From the cell containing the given text, extract its center point as (X, Y) coordinate. 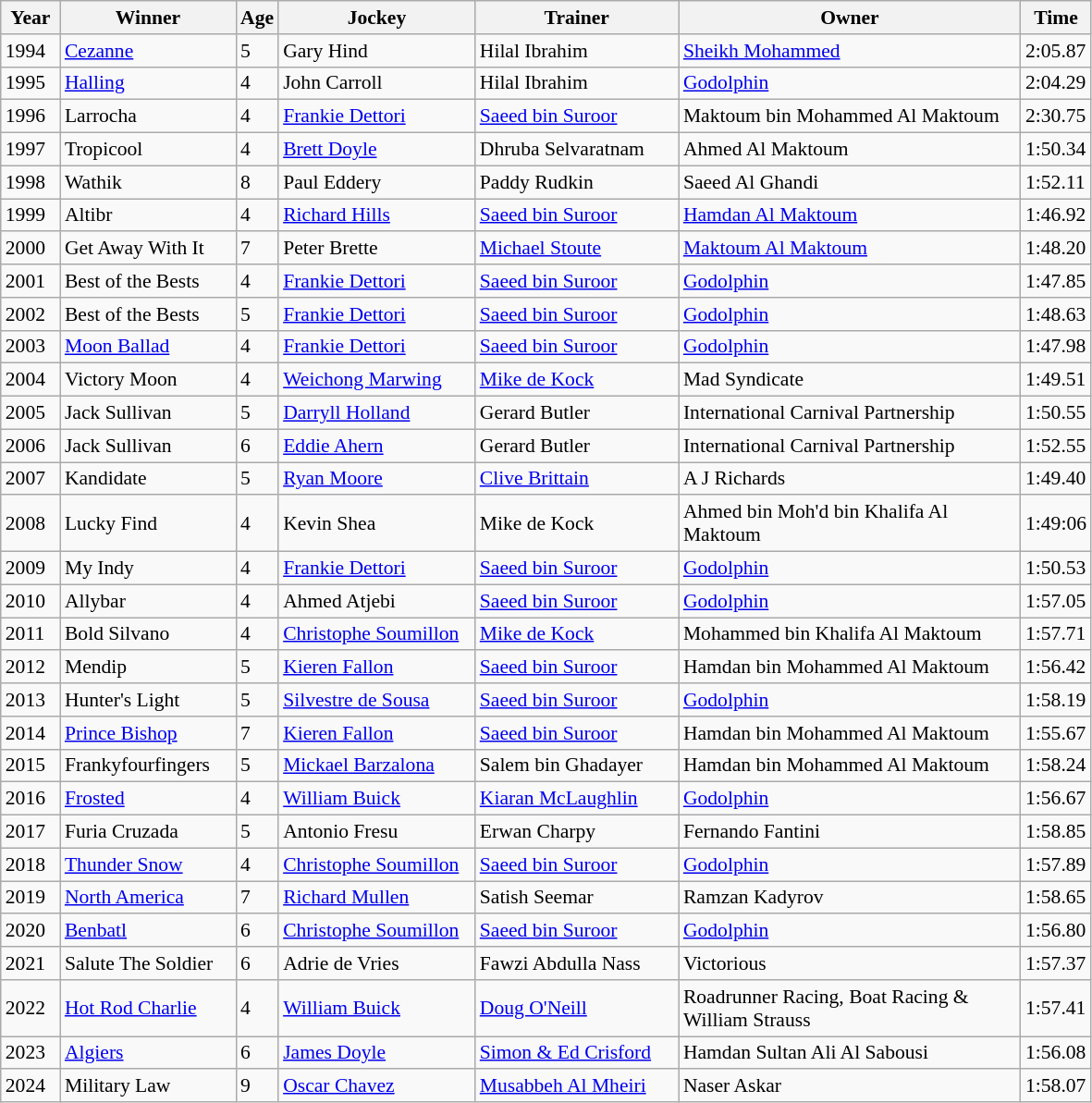
Kevin Shea (377, 523)
Darryll Holland (377, 413)
2009 (31, 569)
1:58.85 (1056, 832)
2014 (31, 733)
Kiaran McLaughlin (577, 799)
Salute The Soldier (148, 963)
Musabbeh Al Mheiri (577, 1086)
2001 (31, 281)
2019 (31, 898)
Military Law (148, 1086)
Algiers (148, 1053)
Adrie de Vries (377, 963)
2005 (31, 413)
Benbatl (148, 931)
Hot Rod Charlie (148, 1008)
Frankyfourfingers (148, 766)
2006 (31, 446)
Age (257, 18)
8 (257, 182)
Year (31, 18)
2022 (31, 1008)
1:49.51 (1056, 380)
1994 (31, 51)
2016 (31, 799)
Furia Cruzada (148, 832)
2007 (31, 479)
Antonio Fresu (377, 832)
9 (257, 1086)
North America (148, 898)
Time (1056, 18)
Frosted (148, 799)
My Indy (148, 569)
John Carroll (377, 83)
Sheikh Mohammed (850, 51)
Ahmed bin Moh'd bin Khalifa Al Maktoum (850, 523)
1:52.55 (1056, 446)
Saeed Al Ghandi (850, 182)
1:46.92 (1056, 215)
2:04.29 (1056, 83)
Doug O'Neill (577, 1008)
Michael Stoute (577, 249)
Fernando Fantini (850, 832)
Owner (850, 18)
1:56.80 (1056, 931)
2024 (31, 1086)
1:58.24 (1056, 766)
Simon & Ed Crisford (577, 1053)
Kandidate (148, 479)
1:56.67 (1056, 799)
1997 (31, 150)
Peter Brette (377, 249)
Trainer (577, 18)
Gary Hind (377, 51)
Get Away With It (148, 249)
Mendip (148, 668)
1:57.41 (1056, 1008)
Paul Eddery (377, 182)
Satish Seemar (577, 898)
2004 (31, 380)
1996 (31, 116)
2003 (31, 347)
James Doyle (377, 1053)
2002 (31, 314)
Altibr (148, 215)
2020 (31, 931)
Ramzan Kadyrov (850, 898)
1:49.40 (1056, 479)
Erwan Charpy (577, 832)
1:58.19 (1056, 700)
1:50.53 (1056, 569)
1:57.05 (1056, 601)
Ahmed Atjebi (377, 601)
Hamdan Al Maktoum (850, 215)
1:56.08 (1056, 1053)
1:57.71 (1056, 634)
Clive Brittain (577, 479)
2000 (31, 249)
Mad Syndicate (850, 380)
2010 (31, 601)
Fawzi Abdulla Nass (577, 963)
Paddy Rudkin (577, 182)
Halling (148, 83)
Oscar Chavez (377, 1086)
Richard Mullen (377, 898)
Victory Moon (148, 380)
2:30.75 (1056, 116)
Lucky Find (148, 523)
Naser Askar (850, 1086)
Maktoum Al Maktoum (850, 249)
2015 (31, 766)
2012 (31, 668)
2011 (31, 634)
Mickael Barzalona (377, 766)
1995 (31, 83)
1:47.85 (1056, 281)
Winner (148, 18)
1:47.98 (1056, 347)
Tropicool (148, 150)
1:50.34 (1056, 150)
2013 (31, 700)
Prince Bishop (148, 733)
1:58.07 (1056, 1086)
2021 (31, 963)
1:57.37 (1056, 963)
Salem bin Ghadayer (577, 766)
Silvestre de Sousa (377, 700)
Wathik (148, 182)
Thunder Snow (148, 864)
1:48.63 (1056, 314)
Victorious (850, 963)
Dhruba Selvaratnam (577, 150)
2018 (31, 864)
1:57.89 (1056, 864)
Bold Silvano (148, 634)
Eddie Ahern (377, 446)
1:58.65 (1056, 898)
A J Richards (850, 479)
Roadrunner Racing, Boat Racing & William Strauss (850, 1008)
1:50.55 (1056, 413)
Allybar (148, 601)
2:05.87 (1056, 51)
1:56.42 (1056, 668)
Hamdan Sultan Ali Al Sabousi (850, 1053)
2023 (31, 1053)
Moon Ballad (148, 347)
Larrocha (148, 116)
1:52.11 (1056, 182)
Ryan Moore (377, 479)
Mohammed bin Khalifa Al Maktoum (850, 634)
1999 (31, 215)
Hunter's Light (148, 700)
1:55.67 (1056, 733)
1998 (31, 182)
Richard Hills (377, 215)
Brett Doyle (377, 150)
2017 (31, 832)
2008 (31, 523)
Ahmed Al Maktoum (850, 150)
Maktoum bin Mohammed Al Maktoum (850, 116)
Weichong Marwing (377, 380)
Jockey (377, 18)
1:49:06 (1056, 523)
1:48.20 (1056, 249)
Cezanne (148, 51)
